Provide the (x, y) coordinate of the cell's center where the given text is located.  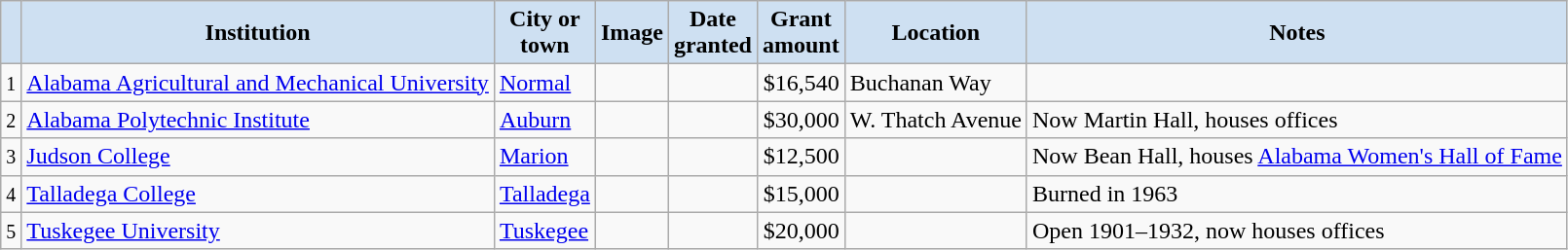
Tuskegee (544, 231)
Normal (544, 83)
Now Bean Hall, houses Alabama Women's Hall of Fame (1297, 157)
$16,540 (801, 83)
$30,000 (801, 120)
Now Martin Hall, houses offices (1297, 120)
Auburn (544, 120)
Talladega (544, 194)
Alabama Agricultural and Mechanical University (258, 83)
Alabama Polytechnic Institute (258, 120)
Location (935, 33)
3 (12, 157)
4 (12, 194)
Marion (544, 157)
Burned in 1963 (1297, 194)
Grantamount (801, 33)
Tuskegee University (258, 231)
W. Thatch Avenue (935, 120)
Institution (258, 33)
Buchanan Way (935, 83)
$15,000 (801, 194)
City ortown (544, 33)
5 (12, 231)
Dategranted (713, 33)
Open 1901–1932, now houses offices (1297, 231)
$12,500 (801, 157)
Talladega College (258, 194)
Judson College (258, 157)
2 (12, 120)
Image (631, 33)
1 (12, 83)
Notes (1297, 33)
$20,000 (801, 231)
